From the cell containing the given text, extract its center point as (X, Y) coordinate. 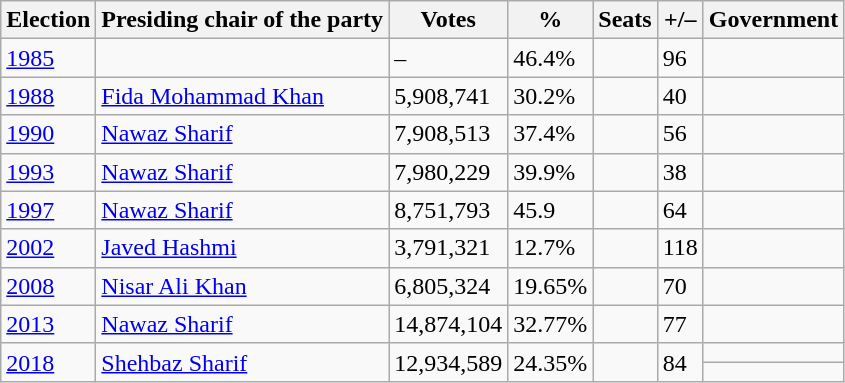
3,791,321 (448, 248)
Seats (625, 20)
1993 (48, 172)
2002 (48, 248)
Election (48, 20)
77 (680, 324)
56 (680, 134)
Nisar Ali Khan (242, 286)
70 (680, 286)
38 (680, 172)
12.7% (550, 248)
2008 (48, 286)
30.2% (550, 96)
24.35% (550, 362)
19.65% (550, 286)
64 (680, 210)
7,908,513 (448, 134)
40 (680, 96)
5,908,741 (448, 96)
84 (680, 362)
37.4% (550, 134)
Presiding chair of the party (242, 20)
1997 (48, 210)
Javed Hashmi (242, 248)
32.77% (550, 324)
39.9% (550, 172)
Fida Mohammad Khan (242, 96)
46.4% (550, 58)
– (448, 58)
Government (773, 20)
2013 (48, 324)
1990 (48, 134)
% (550, 20)
2018 (48, 362)
96 (680, 58)
8,751,793 (448, 210)
7,980,229 (448, 172)
118 (680, 248)
45.9 (550, 210)
14,874,104 (448, 324)
Shehbaz Sharif (242, 362)
Votes (448, 20)
12,934,589 (448, 362)
1985 (48, 58)
+/– (680, 20)
6,805,324 (448, 286)
1988 (48, 96)
